Extract the (X, Y) coordinate from the center of the cell holding the provided text.  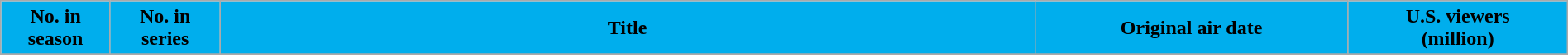
Original air date (1191, 28)
Title (627, 28)
No. inseason (56, 28)
No. inseries (165, 28)
U.S. viewers(million) (1457, 28)
